Pinpoint the cell where the given text exists, returning its [X, Y] midpoint coordinate. 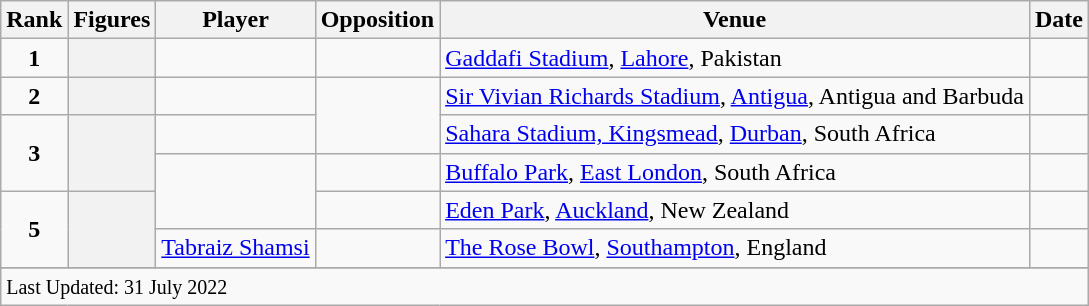
Gaddafi Stadium, Lahore, Pakistan [735, 58]
Last Updated: 31 July 2022 [545, 286]
2 [34, 96]
Opposition [377, 20]
Figures [112, 20]
The Rose Bowl, Southampton, England [735, 248]
Venue [735, 20]
Eden Park, Auckland, New Zealand [735, 210]
Player [236, 20]
5 [34, 229]
Sahara Stadium, Kingsmead, Durban, South Africa [735, 134]
Rank [34, 20]
1 [34, 58]
Buffalo Park, East London, South Africa [735, 172]
Tabraiz Shamsi [236, 248]
Date [1058, 20]
Sir Vivian Richards Stadium, Antigua, Antigua and Barbuda [735, 96]
3 [34, 153]
